Identify which cell holds the provided text, then report its (X, Y) central coordinate. 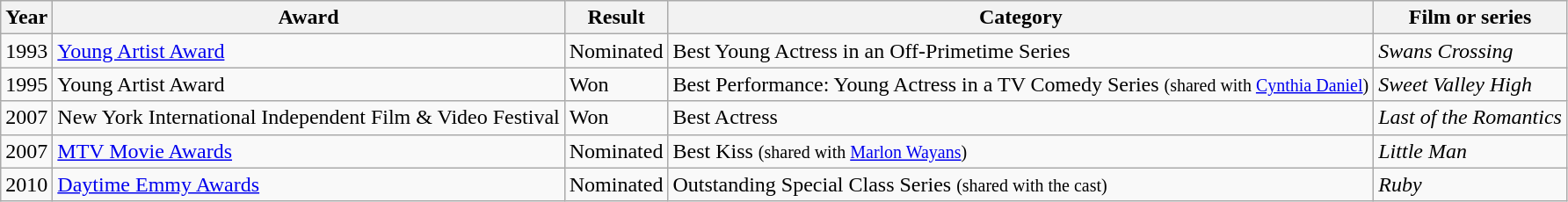
Best Actress (1021, 118)
Result (616, 18)
Swans Crossing (1470, 51)
Best Performance: Young Actress in a TV Comedy Series (shared with Cynthia Daniel) (1021, 84)
1993 (26, 51)
Year (26, 18)
Award (309, 18)
Best Young Actress in an Off-Primetime Series (1021, 51)
New York International Independent Film & Video Festival (309, 118)
1995 (26, 84)
Category (1021, 18)
2010 (26, 184)
MTV Movie Awards (309, 151)
Little Man (1470, 151)
Daytime Emmy Awards (309, 184)
Outstanding Special Class Series (shared with the cast) (1021, 184)
Last of the Romantics (1470, 118)
Film or series (1470, 18)
Best Kiss (shared with Marlon Wayans) (1021, 151)
Sweet Valley High (1470, 84)
Ruby (1470, 184)
